Detect which cell encompasses the target text, then output its (x, y) center coordinate. 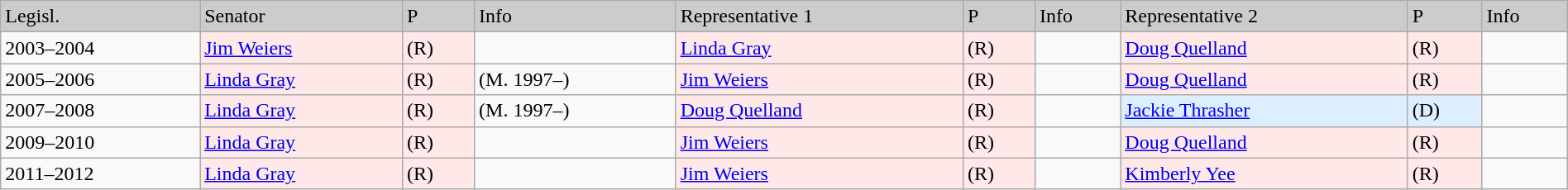
2009–2010 (101, 142)
Senator (301, 17)
Representative 2 (1264, 17)
2011–2012 (101, 173)
Kimberly Yee (1264, 173)
(D) (1445, 111)
2003–2004 (101, 48)
Legisl. (101, 17)
2007–2008 (101, 111)
Representative 1 (819, 17)
2005–2006 (101, 79)
Jackie Thrasher (1264, 111)
